For the text-containing cell, return its midpoint in (x, y) coordinate format. 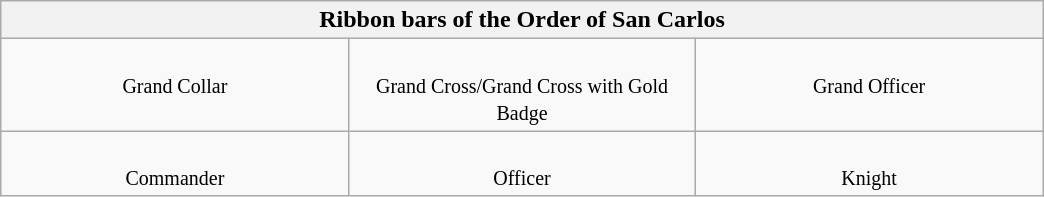
Ribbon bars of the Order of San Carlos (522, 20)
Grand Officer (870, 85)
Officer (522, 164)
Knight (870, 164)
Grand Cross/Grand Cross with Gold Badge (522, 85)
Commander (174, 164)
Grand Collar (174, 85)
